Find where the given text appears and provide that cell's center as (X, Y) coordinate. 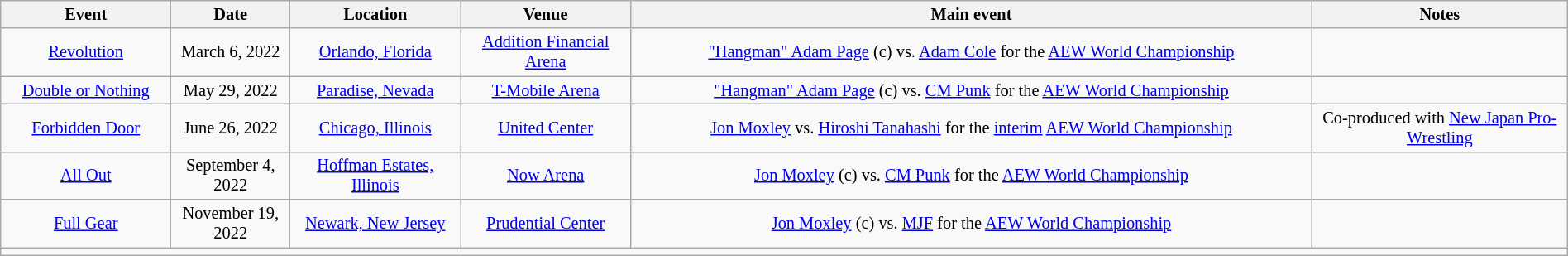
Venue (546, 14)
June 26, 2022 (231, 128)
Double or Nothing (86, 90)
Event (86, 14)
Jon Moxley vs. Hiroshi Tanahashi for the interim AEW World Championship (972, 128)
May 29, 2022 (231, 90)
March 6, 2022 (231, 52)
Prudential Center (546, 224)
Date (231, 14)
Revolution (86, 52)
Notes (1439, 14)
Location (375, 14)
United Center (546, 128)
Hoffman Estates, Illinois (375, 176)
Main event (972, 14)
September 4, 2022 (231, 176)
T-Mobile Arena (546, 90)
Addition Financial Arena (546, 52)
All Out (86, 176)
Chicago, Illinois (375, 128)
Orlando, Florida (375, 52)
Newark, New Jersey (375, 224)
Now Arena (546, 176)
"Hangman" Adam Page (c) vs. CM Punk for the AEW World Championship (972, 90)
"Hangman" Adam Page (c) vs. Adam Cole for the AEW World Championship (972, 52)
Co-produced with New Japan Pro-Wrestling (1439, 128)
Paradise, Nevada (375, 90)
Full Gear (86, 224)
Jon Moxley (c) vs. CM Punk for the AEW World Championship (972, 176)
Forbidden Door (86, 128)
November 19, 2022 (231, 224)
Jon Moxley (c) vs. MJF for the AEW World Championship (972, 224)
